Provide the (x, y) coordinate of the cell's center where the given text is located.  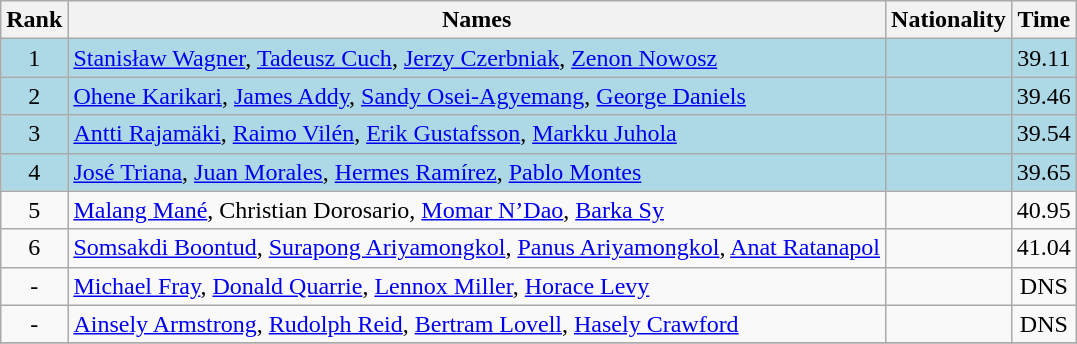
José Triana, Juan Morales, Hermes Ramírez, Pablo Montes (477, 172)
39.65 (1044, 172)
Names (477, 20)
Nationality (949, 20)
Michael Fray, Donald Quarrie, Lennox Miller, Horace Levy (477, 286)
Time (1044, 20)
5 (34, 210)
40.95 (1044, 210)
41.04 (1044, 248)
39.11 (1044, 58)
2 (34, 96)
Ohene Karikari, James Addy, Sandy Osei-Agyemang, George Daniels (477, 96)
39.54 (1044, 134)
Malang Mané, Christian Dorosario, Momar N’Dao, Barka Sy (477, 210)
Somsakdi Boontud, Surapong Ariyamongkol, Panus Ariyamongkol, Anat Ratanapol (477, 248)
3 (34, 134)
6 (34, 248)
Antti Rajamäki, Raimo Vilén, Erik Gustafsson, Markku Juhola (477, 134)
1 (34, 58)
Ainsely Armstrong, Rudolph Reid, Bertram Lovell, Hasely Crawford (477, 324)
39.46 (1044, 96)
4 (34, 172)
Stanisław Wagner, Tadeusz Cuch, Jerzy Czerbniak, Zenon Nowosz (477, 58)
Rank (34, 20)
